Extract the [x, y] coordinate from the center of the cell holding the provided text.  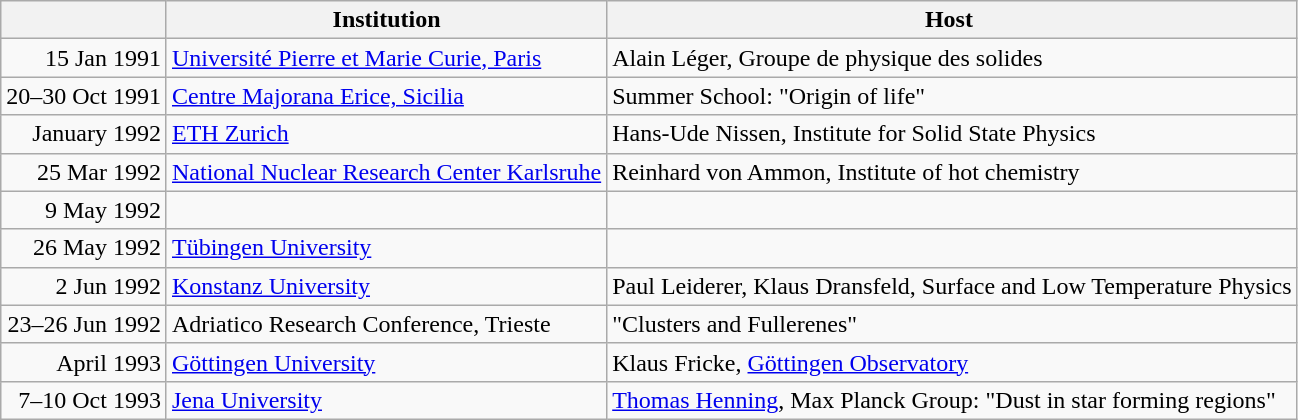
2 Jun 1992 [84, 286]
Tübingen University [386, 248]
April 1993 [84, 362]
Université Pierre et Marie Curie, Paris [386, 58]
Reinhard von Ammon, Institute of hot chemistry [952, 172]
Centre Majorana Erice, Sicilia [386, 96]
23–26 Jun 1992 [84, 324]
Institution [386, 20]
7–10 Oct 1993 [84, 400]
Alain Léger, Groupe de physique des solides [952, 58]
Konstanz University [386, 286]
Thomas Henning, Max Planck Group: "Dust in star forming regions" [952, 400]
Klaus Fricke, Göttingen Observatory [952, 362]
ETH Zurich [386, 134]
Summer School: "Origin of life" [952, 96]
Jena University [386, 400]
Paul Leiderer, Klaus Dransfeld, Surface and Low Temperature Physics [952, 286]
Adriatico Research Conference, Trieste [386, 324]
25 Mar 1992 [84, 172]
26 May 1992 [84, 248]
January 1992 [84, 134]
15 Jan 1991 [84, 58]
9 May 1992 [84, 210]
Host [952, 20]
Hans-Ude Nissen, Institute for Solid State Physics [952, 134]
20–30 Oct 1991 [84, 96]
Göttingen University [386, 362]
National Nuclear Research Center Karlsruhe [386, 172]
"Clusters and Fullerenes" [952, 324]
